For the text-containing cell, return its midpoint in [X, Y] coordinate format. 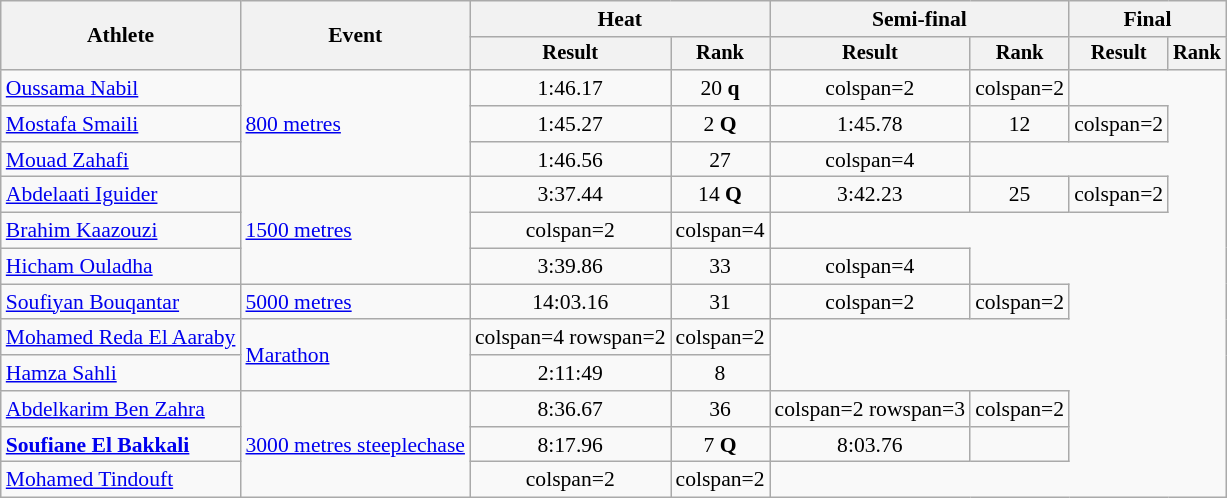
800 metres [355, 124]
36 [720, 409]
8 [720, 373]
Soufiyan Bouqantar [121, 302]
Mostafa Smaili [121, 124]
5000 metres [355, 302]
Mohamed Tindouft [121, 480]
31 [720, 302]
3:42.23 [870, 195]
1:46.56 [570, 160]
14 Q [720, 195]
1:45.78 [870, 124]
Final [1148, 19]
12 [1020, 124]
Semi-final [920, 19]
3:39.86 [570, 267]
colspan=4 rowspan=2 [570, 338]
2 Q [720, 124]
3000 metres steeplechase [355, 444]
Brahim Kaazouzi [121, 231]
Marathon [355, 356]
3:37.44 [570, 195]
20 q [720, 88]
Abdelkarim Ben Zahra [121, 409]
8:03.76 [870, 445]
Event [355, 36]
25 [1020, 195]
8:17.96 [570, 445]
Soufiane El Bakkali [121, 445]
8:36.67 [570, 409]
1:46.17 [570, 88]
1:45.27 [570, 124]
7 Q [720, 445]
colspan=2 rowspan=3 [870, 409]
2:11:49 [570, 373]
14:03.16 [570, 302]
33 [720, 267]
Heat [620, 19]
1500 metres [355, 230]
Mohamed Reda El Aaraby [121, 338]
Mouad Zahafi [121, 160]
Hamza Sahli [121, 373]
Athlete [121, 36]
27 [720, 160]
Oussama Nabil [121, 88]
Hicham Ouladha [121, 267]
Abdelaati Iguider [121, 195]
